Search for the cell housing the specified text and yield its [X, Y] center coordinate. 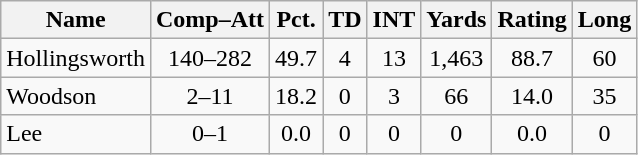
1,463 [456, 58]
140–282 [210, 58]
66 [456, 96]
Hollingsworth [76, 58]
Yards [456, 20]
88.7 [532, 58]
Rating [532, 20]
0–1 [210, 134]
TD [345, 20]
14.0 [532, 96]
13 [394, 58]
3 [394, 96]
Name [76, 20]
Comp–Att [210, 20]
Long [604, 20]
Pct. [296, 20]
4 [345, 58]
35 [604, 96]
49.7 [296, 58]
60 [604, 58]
2–11 [210, 96]
Woodson [76, 96]
Lee [76, 134]
18.2 [296, 96]
INT [394, 20]
